Provide the [x, y] coordinate of the cell's center where the given text is located.  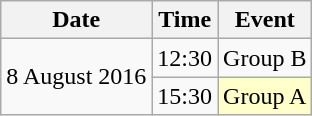
Date [76, 20]
Time [185, 20]
Group A [265, 96]
8 August 2016 [76, 77]
Event [265, 20]
Group B [265, 58]
15:30 [185, 96]
12:30 [185, 58]
